Pinpoint the cell where the given text exists, returning its [X, Y] midpoint coordinate. 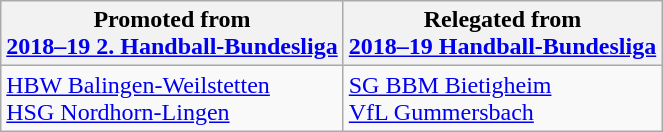
SG BBM BietigheimVfL Gummersbach [502, 98]
HBW Balingen-WeilstettenHSG Nordhorn-Lingen [172, 98]
Relegated from2018–19 Handball-Bundesliga [502, 34]
Promoted from2018–19 2. Handball-Bundesliga [172, 34]
